For the text-containing cell, return its midpoint in [X, Y] coordinate format. 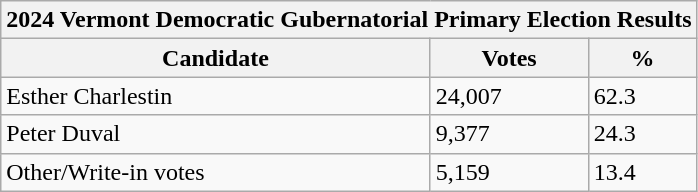
13.4 [642, 172]
Peter Duval [216, 134]
9,377 [509, 134]
24.3 [642, 134]
Other/Write-in votes [216, 172]
5,159 [509, 172]
24,007 [509, 96]
2024 Vermont Democratic Gubernatorial Primary Election Results [349, 20]
Votes [509, 58]
62.3 [642, 96]
% [642, 58]
Candidate [216, 58]
Esther Charlestin [216, 96]
